From the cell containing the given text, extract its center point as (X, Y) coordinate. 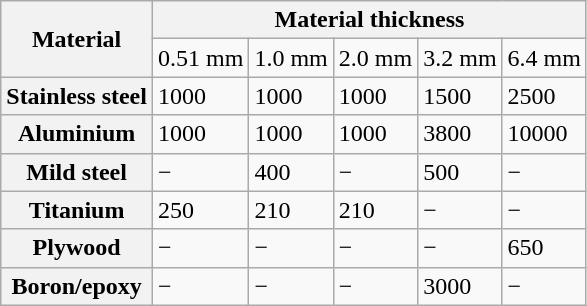
Aluminium (77, 134)
10000 (544, 134)
Titanium (77, 210)
250 (200, 210)
3000 (460, 286)
400 (291, 172)
Plywood (77, 248)
Material (77, 39)
Boron/epoxy (77, 286)
650 (544, 248)
2500 (544, 96)
3800 (460, 134)
Stainless steel (77, 96)
1500 (460, 96)
500 (460, 172)
2.0 mm (375, 58)
6.4 mm (544, 58)
0.51 mm (200, 58)
Material thickness (369, 20)
3.2 mm (460, 58)
Mild steel (77, 172)
1.0 mm (291, 58)
